Pinpoint the cell where the given text exists, returning its (x, y) midpoint coordinate. 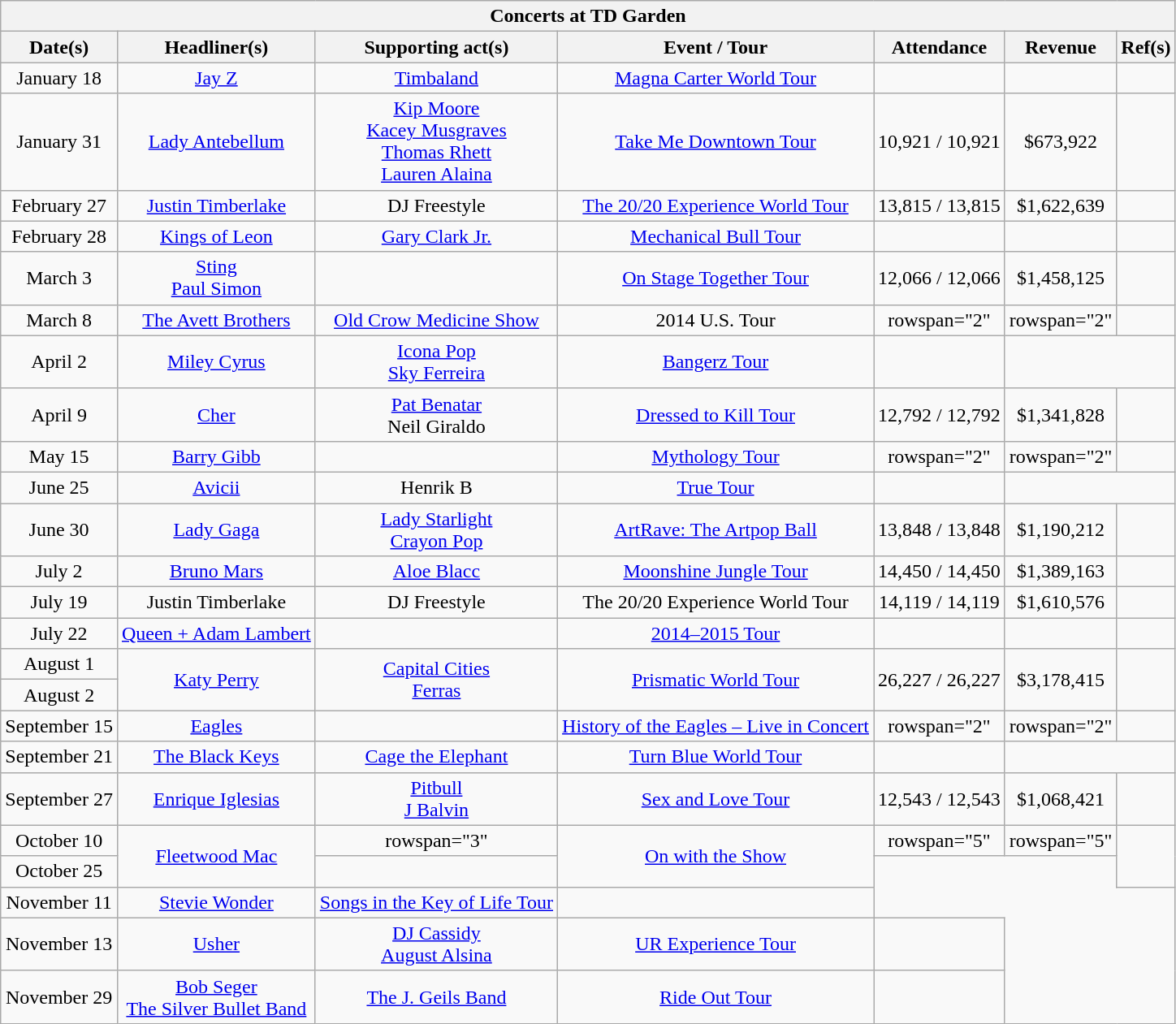
April 9 (59, 414)
$1,068,421 (1061, 799)
Henrik B (436, 487)
August 2 (59, 695)
The J. Geils Band (436, 997)
March 3 (59, 278)
Sex and Love Tour (716, 799)
Lady Antebellum (216, 141)
14,450 / 14,450 (940, 572)
July 19 (59, 603)
November 11 (59, 902)
Timbaland (436, 78)
November 13 (59, 944)
10,921 / 10,921 (940, 141)
Enrique Iglesias (216, 799)
Pat BenatarNeil Giraldo (436, 414)
Mechanical Bull Tour (716, 236)
March 8 (59, 320)
January 18 (59, 78)
$1,610,576 (1061, 603)
Lady Gaga (216, 529)
$1,458,125 (1061, 278)
Turn Blue World Tour (716, 757)
On Stage Together Tour (716, 278)
Cage the Elephant (436, 757)
May 15 (59, 456)
Lady StarlightCrayon Pop (436, 529)
Gary Clark Jr. (436, 236)
Kip MooreKacey MusgravesThomas RhettLauren Alaina (436, 141)
rowspan="3" (436, 840)
Date(s) (59, 47)
Ride Out Tour (716, 997)
Mythology Tour (716, 456)
February 27 (59, 205)
October 10 (59, 840)
Bangerz Tour (716, 362)
$1,190,212 (1061, 529)
Ref(s) (1146, 47)
February 28 (59, 236)
Fleetwood Mac (216, 856)
12,543 / 12,543 (940, 799)
13,848 / 13,848 (940, 529)
ArtRave: The Artpop Ball (716, 529)
Queen + Adam Lambert (216, 633)
Headliner(s) (216, 47)
September 21 (59, 757)
$1,622,639 (1061, 205)
July 22 (59, 633)
StingPaul Simon (216, 278)
Revenue (1061, 47)
Moonshine Jungle Tour (716, 572)
Bruno Mars (216, 572)
Capital CitiesFerras (436, 680)
Prismatic World Tour (716, 680)
Attendance (940, 47)
26,227 / 26,227 (940, 680)
13,815 / 13,815 (940, 205)
True Tour (716, 487)
Miley Cyrus (216, 362)
The Black Keys (216, 757)
UR Experience Tour (716, 944)
August 1 (59, 664)
12,066 / 12,066 (940, 278)
Concerts at TD Garden (588, 16)
Usher (216, 944)
Magna Carter World Tour (716, 78)
September 27 (59, 799)
$1,389,163 (1061, 572)
Avicii (216, 487)
Jay Z (216, 78)
14,119 / 14,119 (940, 603)
$673,922 (1061, 141)
$1,341,828 (1061, 414)
Take Me Downtown Tour (716, 141)
Songs in the Key of Life Tour (436, 902)
Bob SegerThe Silver Bullet Band (216, 997)
2014 U.S. Tour (716, 320)
July 2 (59, 572)
On with the Show (716, 856)
Aloe Blacc (436, 572)
October 25 (59, 871)
DJ CassidyAugust Alsina (436, 944)
Barry Gibb (216, 456)
History of the Eagles – Live in Concert (716, 726)
Supporting act(s) (436, 47)
PitbullJ Balvin (436, 799)
Eagles (216, 726)
September 15 (59, 726)
Stevie Wonder (216, 902)
Dressed to Kill Tour (716, 414)
Icona PopSky Ferreira (436, 362)
Old Crow Medicine Show (436, 320)
June 25 (59, 487)
January 31 (59, 141)
Kings of Leon (216, 236)
2014–2015 Tour (716, 633)
April 2 (59, 362)
12,792 / 12,792 (940, 414)
$3,178,415 (1061, 680)
Katy Perry (216, 680)
The Avett Brothers (216, 320)
November 29 (59, 997)
Event / Tour (716, 47)
June 30 (59, 529)
Cher (216, 414)
